Determine the [x, y] coordinate at the center of the cell enclosing the given text.  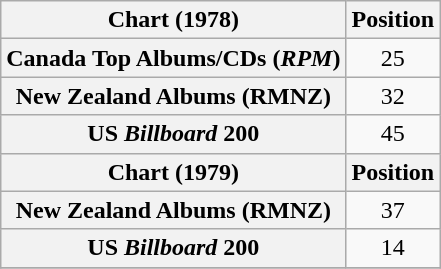
37 [393, 210]
Chart (1978) [174, 20]
14 [393, 248]
25 [393, 58]
Canada Top Albums/CDs (RPM) [174, 58]
32 [393, 96]
45 [393, 134]
Chart (1979) [174, 172]
